Provide the (X, Y) coordinate of the cell's center where the given text is located.  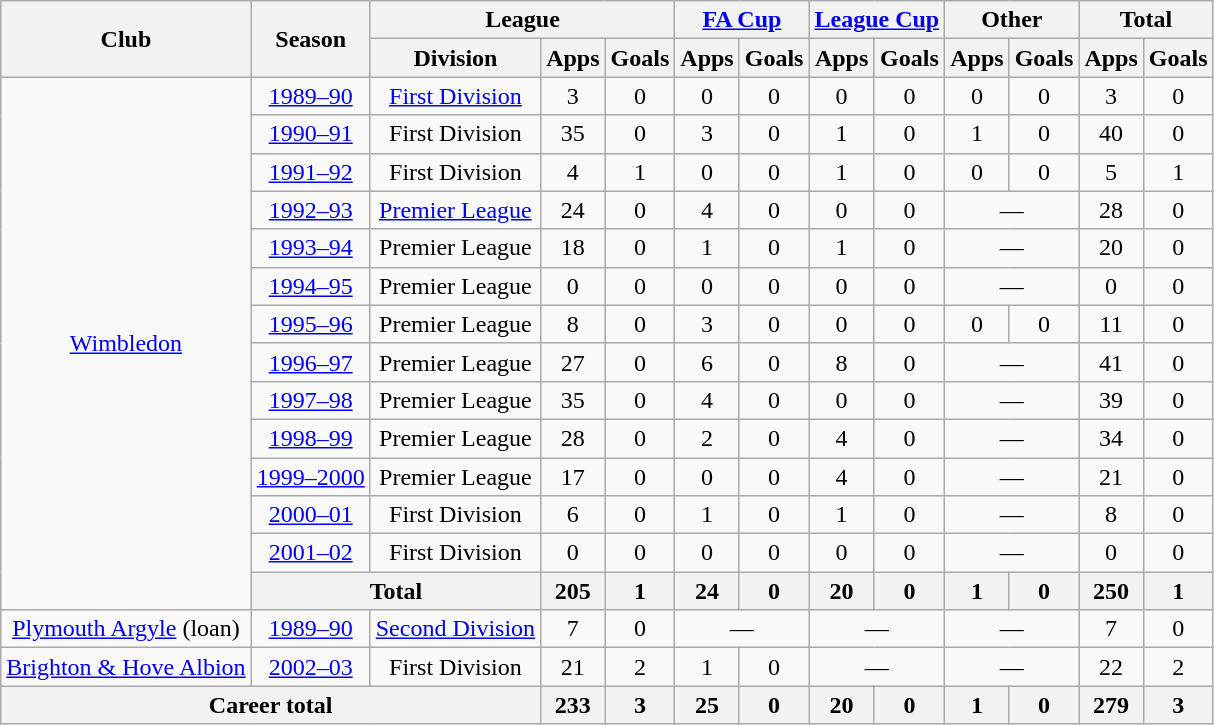
1999–2000 (310, 477)
18 (573, 248)
233 (573, 705)
FA Cup (742, 20)
1993–94 (310, 248)
205 (573, 591)
1995–96 (310, 324)
34 (1111, 438)
Wimbledon (126, 344)
1991–92 (310, 172)
27 (573, 362)
25 (707, 705)
39 (1111, 400)
2001–02 (310, 553)
22 (1111, 667)
5 (1111, 172)
Second Division (455, 629)
41 (1111, 362)
1996–97 (310, 362)
250 (1111, 591)
1994–95 (310, 286)
1997–98 (310, 400)
11 (1111, 324)
279 (1111, 705)
1998–99 (310, 438)
Plymouth Argyle (loan) (126, 629)
2002–03 (310, 667)
1990–91 (310, 134)
League Cup (877, 20)
Other (1012, 20)
Season (310, 39)
1992–93 (310, 210)
League (522, 20)
Division (455, 58)
2000–01 (310, 515)
40 (1111, 134)
Club (126, 39)
Brighton & Hove Albion (126, 667)
17 (573, 477)
Career total (271, 705)
